From the cell containing the given text, extract its center point as (x, y) coordinate. 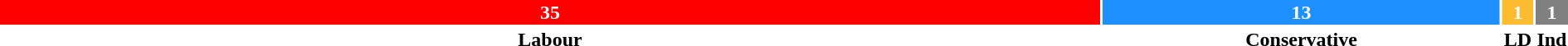
35 (550, 12)
13 (1301, 12)
